Return (x, y) of the center of cell containing provided text 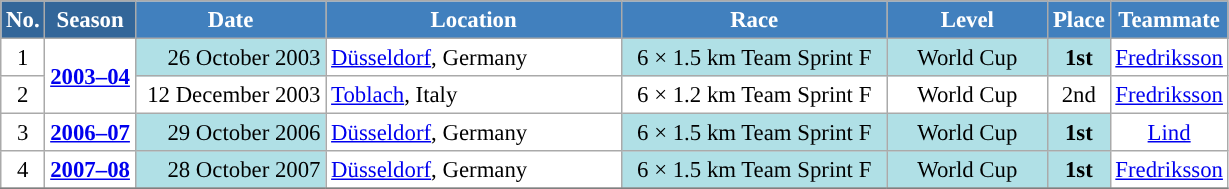
26 October 2003 (230, 58)
2006–07 (90, 133)
2003–04 (90, 76)
Level (968, 20)
28 October 2007 (230, 170)
Race (754, 20)
3 (23, 133)
Lind (1169, 133)
Season (90, 20)
Location (474, 20)
Teammate (1169, 20)
Date (230, 20)
4 (23, 170)
2007–08 (90, 170)
2nd (1079, 95)
Toblach, Italy (474, 95)
29 October 2006 (230, 133)
Place (1079, 20)
1 (23, 58)
2 (23, 95)
12 December 2003 (230, 95)
No. (23, 20)
6 × 1.2 km Team Sprint F (754, 95)
